For the text-containing cell, return its midpoint in [x, y] coordinate format. 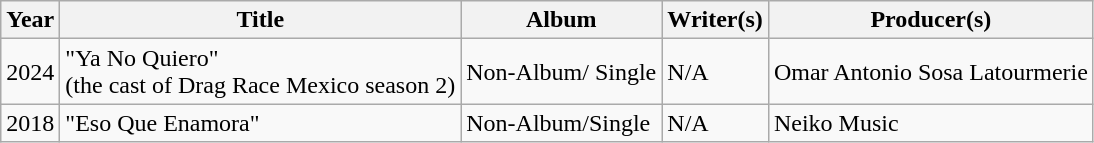
Title [260, 20]
Album [562, 20]
"Eso Que Enamora" [260, 123]
Non-Album/Single [562, 123]
Writer(s) [716, 20]
Neiko Music [930, 123]
Year [30, 20]
"Ya No Quiero" (the cast of Drag Race Mexico season 2) [260, 72]
2024 [30, 72]
2018 [30, 123]
Non-Album/ Single [562, 72]
Producer(s) [930, 20]
Omar Antonio Sosa Latourmerie [930, 72]
